Detect which cell encompasses the target text, then output its [x, y] center coordinate. 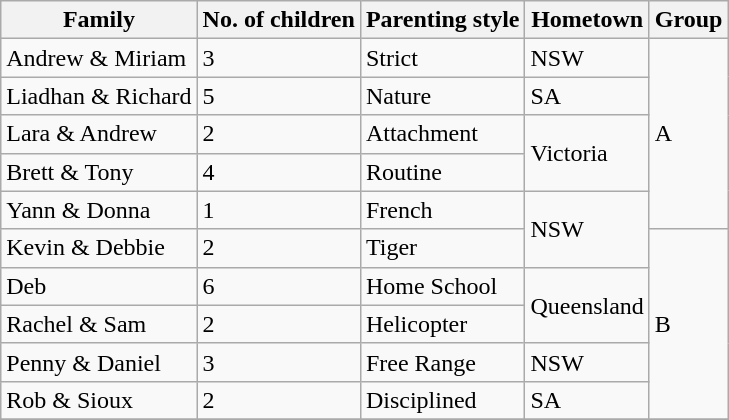
Hometown [587, 20]
5 [278, 96]
1 [278, 210]
Andrew & Miriam [99, 58]
Liadhan & Richard [99, 96]
B [688, 324]
Lara & Andrew [99, 134]
Victoria [587, 153]
A [688, 134]
Brett & Tony [99, 172]
Queensland [587, 305]
Rachel & Sam [99, 324]
Tiger [442, 248]
Penny & Daniel [99, 362]
6 [278, 286]
Attachment [442, 134]
Nature [442, 96]
Rob & Sioux [99, 400]
Strict [442, 58]
Disciplined [442, 400]
Home School [442, 286]
Group [688, 20]
Parenting style [442, 20]
Yann & Donna [99, 210]
4 [278, 172]
Family [99, 20]
Kevin & Debbie [99, 248]
Deb [99, 286]
Free Range [442, 362]
Routine [442, 172]
French [442, 210]
Helicopter [442, 324]
No. of children [278, 20]
